For the text-containing cell, return its midpoint in (x, y) coordinate format. 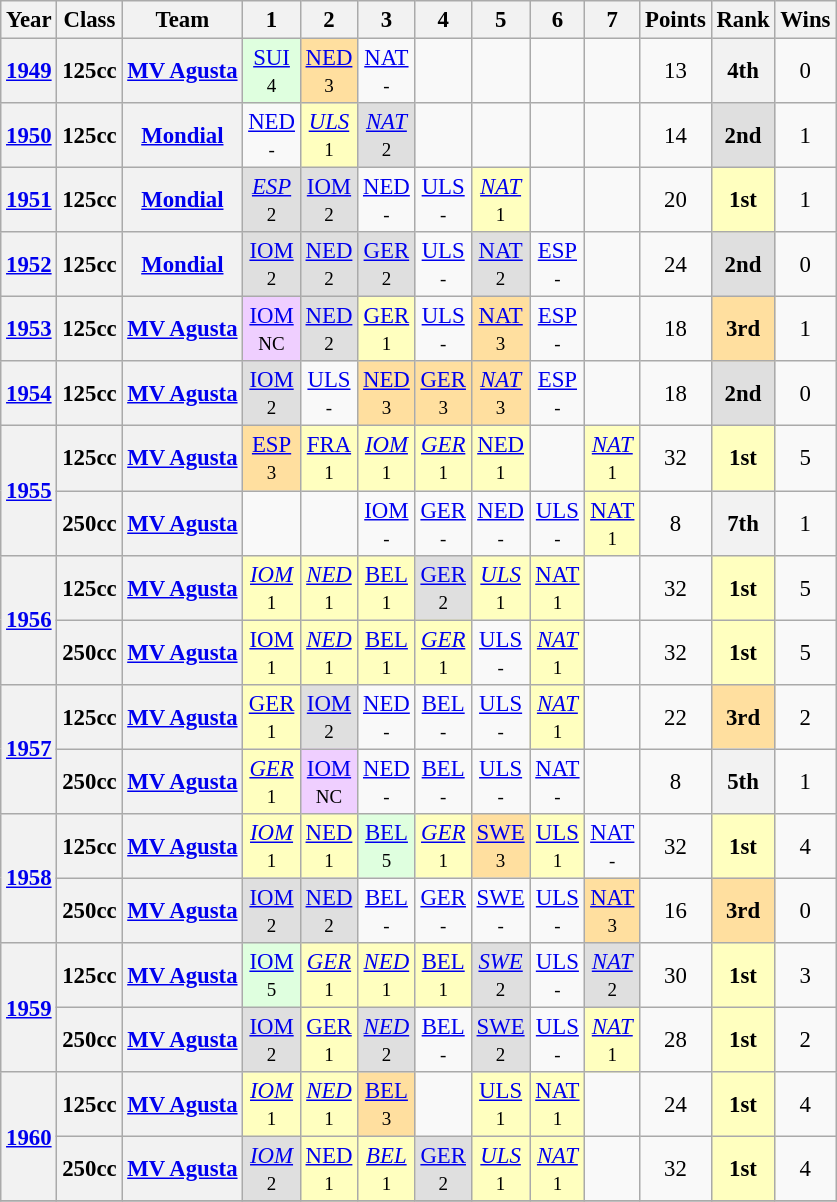
28 (676, 1040)
IOM- (386, 524)
FRA1 (328, 458)
6 (558, 20)
1956 (29, 620)
1958 (29, 878)
BEL3 (386, 1104)
Rank (743, 20)
1951 (29, 200)
SWE3 (500, 846)
1952 (29, 264)
13 (676, 72)
20 (676, 200)
SWE- (500, 910)
1955 (29, 490)
1953 (29, 330)
22 (676, 716)
ESP3 (272, 458)
Class (90, 20)
1959 (29, 1008)
7th (743, 524)
Wins (806, 20)
14 (676, 136)
BEL5 (386, 846)
ESP2 (272, 200)
SUI4 (272, 72)
1957 (29, 748)
1950 (29, 136)
1949 (29, 72)
GER3 (443, 394)
1954 (29, 394)
Team (182, 20)
4th (743, 72)
Year (29, 20)
5th (743, 782)
30 (676, 976)
IOM5 (272, 976)
7 (612, 20)
1960 (29, 1136)
16 (676, 910)
Points (676, 20)
